Scan for the cell matching the given text and deliver its [x, y] coordinate at center. 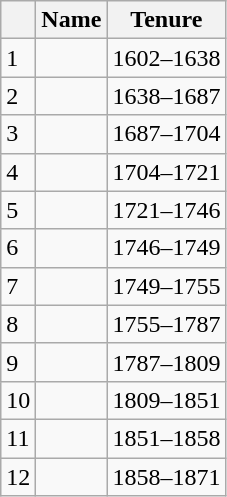
1809–1851 [166, 400]
2 [18, 96]
1721–1746 [166, 210]
10 [18, 400]
1602–1638 [166, 58]
1687–1704 [166, 134]
1787–1809 [166, 362]
9 [18, 362]
1704–1721 [166, 172]
1746–1749 [166, 248]
6 [18, 248]
8 [18, 324]
1638–1687 [166, 96]
7 [18, 286]
1851–1858 [166, 438]
3 [18, 134]
1 [18, 58]
1858–1871 [166, 477]
11 [18, 438]
Tenure [166, 20]
1749–1755 [166, 286]
Name [72, 20]
12 [18, 477]
4 [18, 172]
1755–1787 [166, 324]
5 [18, 210]
